Search for the cell housing the specified text and yield its [X, Y] center coordinate. 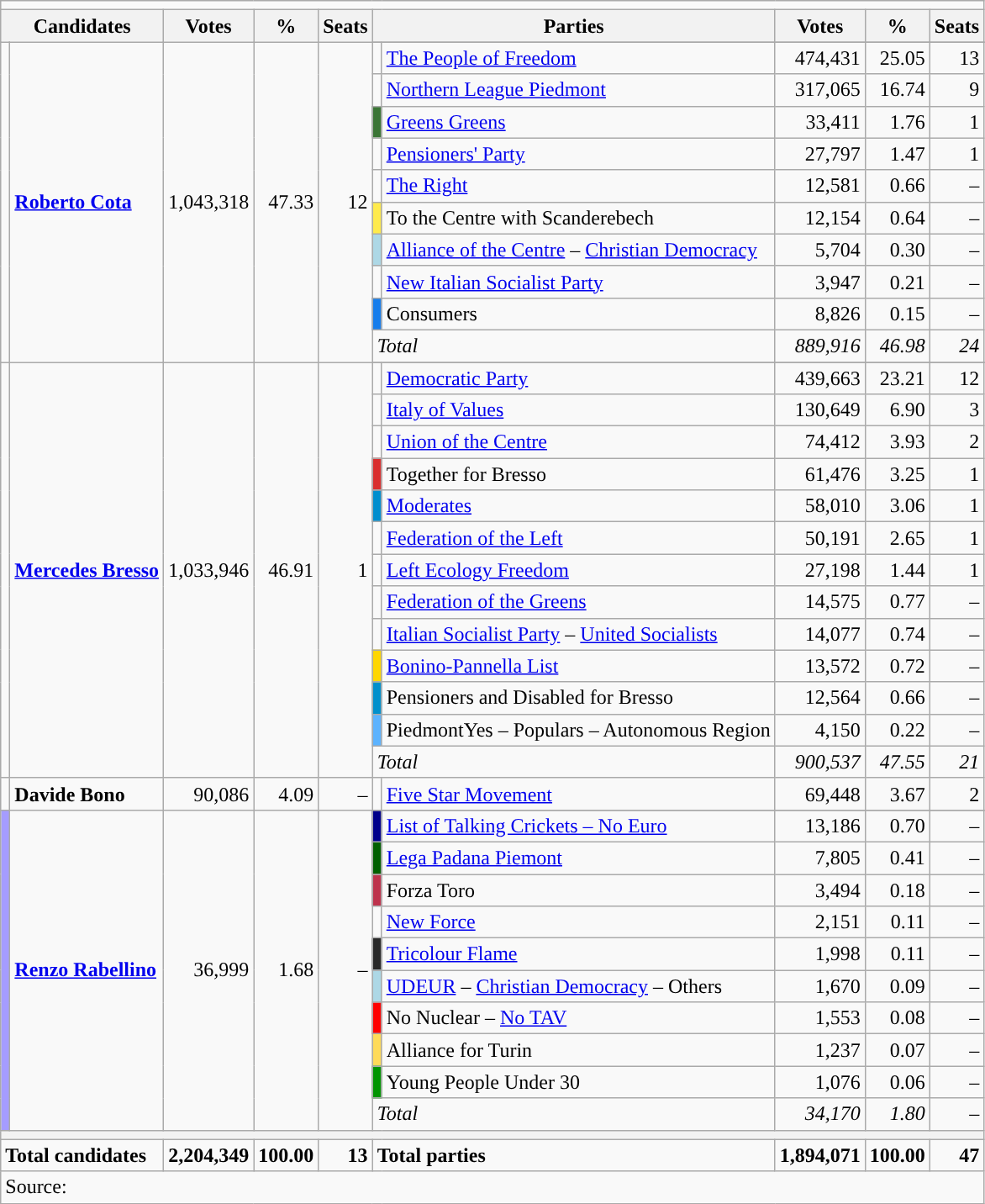
5,704 [820, 250]
0.07 [898, 1050]
12,154 [820, 218]
317,065 [820, 90]
List of Talking Crickets – No Euro [578, 826]
Northern League Piedmont [578, 90]
0.72 [898, 666]
Union of the Centre [578, 442]
0.77 [898, 602]
PiedmontYes – Populars – Autonomous Region [578, 730]
8,826 [820, 314]
1,670 [820, 986]
1.47 [898, 154]
Mercedes Bresso [87, 570]
1,553 [820, 1018]
Moderates [578, 506]
Alliance for Turin [578, 1050]
0.21 [898, 282]
474,431 [820, 58]
36,999 [208, 970]
0.41 [898, 858]
1.44 [898, 570]
13,572 [820, 666]
0.18 [898, 890]
14,575 [820, 602]
1.80 [898, 1114]
0.30 [898, 250]
889,916 [820, 346]
47.33 [286, 202]
Parties [573, 26]
Pensioners' Party [578, 154]
Renzo Rabellino [87, 970]
Pensioners and Disabled for Bresso [578, 698]
No Nuclear – No TAV [578, 1018]
47.55 [898, 762]
27,797 [820, 154]
21 [956, 762]
Total candidates [82, 1155]
61,476 [820, 474]
46.91 [286, 570]
Alliance of the Centre – Christian Democracy [578, 250]
UDEUR – Christian Democracy – Others [578, 986]
0.08 [898, 1018]
1.68 [286, 970]
130,649 [820, 410]
1,076 [820, 1082]
34,170 [820, 1114]
1,237 [820, 1050]
58,010 [820, 506]
23.21 [898, 378]
0.22 [898, 730]
0.06 [898, 1082]
The People of Freedom [578, 58]
3.06 [898, 506]
Source: [492, 1187]
Roberto Cota [87, 202]
Lega Padana Piemont [578, 858]
50,191 [820, 538]
0.70 [898, 826]
69,448 [820, 794]
6.90 [898, 410]
Candidates [82, 26]
Federation of the Left [578, 538]
4,150 [820, 730]
1.76 [898, 122]
2,204,349 [208, 1155]
33,411 [820, 122]
To the Centre with Scanderebech [578, 218]
3.93 [898, 442]
900,537 [820, 762]
2,151 [820, 922]
Italy of Values [578, 410]
12,564 [820, 698]
74,412 [820, 442]
3.67 [898, 794]
2.65 [898, 538]
Bonino-Pannella List [578, 666]
90,086 [208, 794]
25.05 [898, 58]
13,186 [820, 826]
12,581 [820, 186]
1,998 [820, 954]
7,805 [820, 858]
Forza Toro [578, 890]
1,033,946 [208, 570]
24 [956, 346]
3.25 [898, 474]
Federation of the Greens [578, 602]
1,043,318 [208, 202]
47 [956, 1155]
9 [956, 90]
Italian Socialist Party – United Socialists [578, 634]
439,663 [820, 378]
0.74 [898, 634]
1,894,071 [820, 1155]
0.64 [898, 218]
The Right [578, 186]
Left Ecology Freedom [578, 570]
Together for Bresso [578, 474]
Consumers [578, 314]
27,198 [820, 570]
16.74 [898, 90]
0.15 [898, 314]
New Italian Socialist Party [578, 282]
3,947 [820, 282]
Democratic Party [578, 378]
4.09 [286, 794]
0.09 [898, 986]
14,077 [820, 634]
3,494 [820, 890]
New Force [578, 922]
Tricolour Flame [578, 954]
Young People Under 30 [578, 1082]
Greens Greens [578, 122]
Five Star Movement [578, 794]
3 [956, 410]
Total parties [573, 1155]
Davide Bono [87, 794]
46.98 [898, 346]
